Capture the cell that displays the provided text and extract its [X, Y] central coordinate. 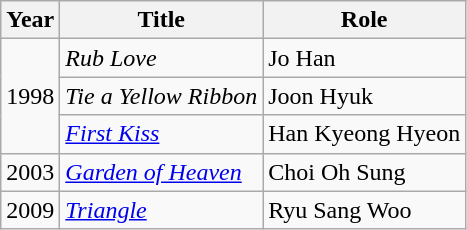
Title [162, 20]
Tie a Yellow Ribbon [162, 96]
2003 [30, 172]
Choi Oh Sung [364, 172]
Han Kyeong Hyeon [364, 134]
Ryu Sang Woo [364, 210]
Triangle [162, 210]
Rub Love [162, 58]
Year [30, 20]
Garden of Heaven [162, 172]
Role [364, 20]
1998 [30, 96]
Joon Hyuk [364, 96]
Jo Han [364, 58]
2009 [30, 210]
First Kiss [162, 134]
